Capture the cell that displays the provided text and extract its [X, Y] central coordinate. 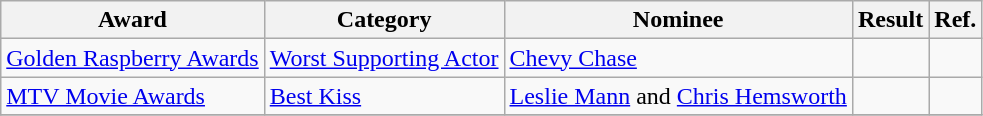
Result [890, 20]
MTV Movie Awards [132, 96]
Category [384, 20]
Award [132, 20]
Leslie Mann and Chris Hemsworth [678, 96]
Nominee [678, 20]
Chevy Chase [678, 58]
Golden Raspberry Awards [132, 58]
Best Kiss [384, 96]
Ref. [956, 20]
Worst Supporting Actor [384, 58]
